Locate the cell with the specified text and output its [X, Y] center coordinate. 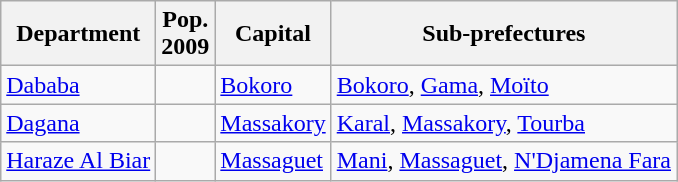
Department [78, 34]
Dababa [78, 85]
Massakory [273, 123]
Capital [273, 34]
Pop.2009 [186, 34]
Sub-prefectures [504, 34]
Massaguet [273, 161]
Bokoro, Gama, Moïto [504, 85]
Dagana [78, 123]
Haraze Al Biar [78, 161]
Mani, Massaguet, N'Djamena Fara [504, 161]
Karal, Massakory, Tourba [504, 123]
Bokoro [273, 85]
